Find where the given text appears and provide that cell's center as (X, Y) coordinate. 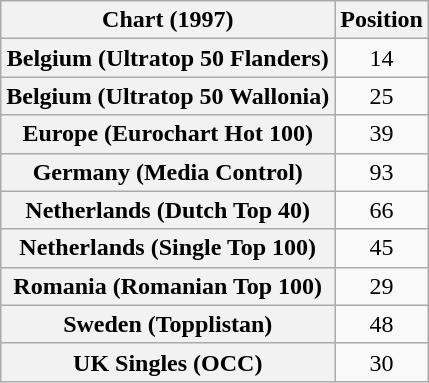
Netherlands (Single Top 100) (168, 248)
Sweden (Topplistan) (168, 324)
Position (382, 20)
25 (382, 96)
UK Singles (OCC) (168, 362)
Romania (Romanian Top 100) (168, 286)
30 (382, 362)
29 (382, 286)
Germany (Media Control) (168, 172)
45 (382, 248)
Belgium (Ultratop 50 Wallonia) (168, 96)
Europe (Eurochart Hot 100) (168, 134)
48 (382, 324)
Netherlands (Dutch Top 40) (168, 210)
93 (382, 172)
39 (382, 134)
Belgium (Ultratop 50 Flanders) (168, 58)
66 (382, 210)
Chart (1997) (168, 20)
14 (382, 58)
